Detect which cell encompasses the target text, then output its [X, Y] center coordinate. 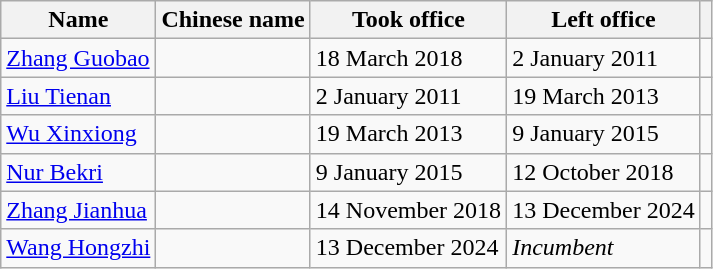
Nur Bekri [78, 172]
18 March 2018 [408, 58]
Chinese name [233, 20]
Took office [408, 20]
Left office [604, 20]
Wu Xinxiong [78, 134]
12 October 2018 [604, 172]
Liu Tienan [78, 96]
14 November 2018 [408, 210]
Incumbent [604, 248]
Zhang Jianhua [78, 210]
Name [78, 20]
Wang Hongzhi [78, 248]
Zhang Guobao [78, 58]
